Locate the cell with the specified text and output its (X, Y) center coordinate. 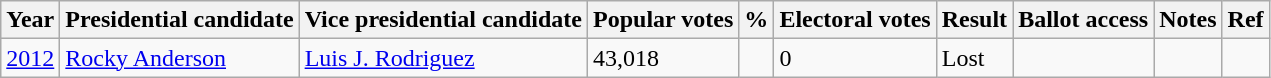
Rocky Anderson (180, 58)
43,018 (664, 58)
Result (974, 20)
Popular votes (664, 20)
Electoral votes (855, 20)
Luis J. Rodriguez (443, 58)
% (756, 20)
Ballot access (1084, 20)
0 (855, 58)
Year (30, 20)
Presidential candidate (180, 20)
Lost (974, 58)
Ref (1246, 20)
Vice presidential candidate (443, 20)
2012 (30, 58)
Notes (1188, 20)
